Capture the cell that displays the provided text and extract its [x, y] central coordinate. 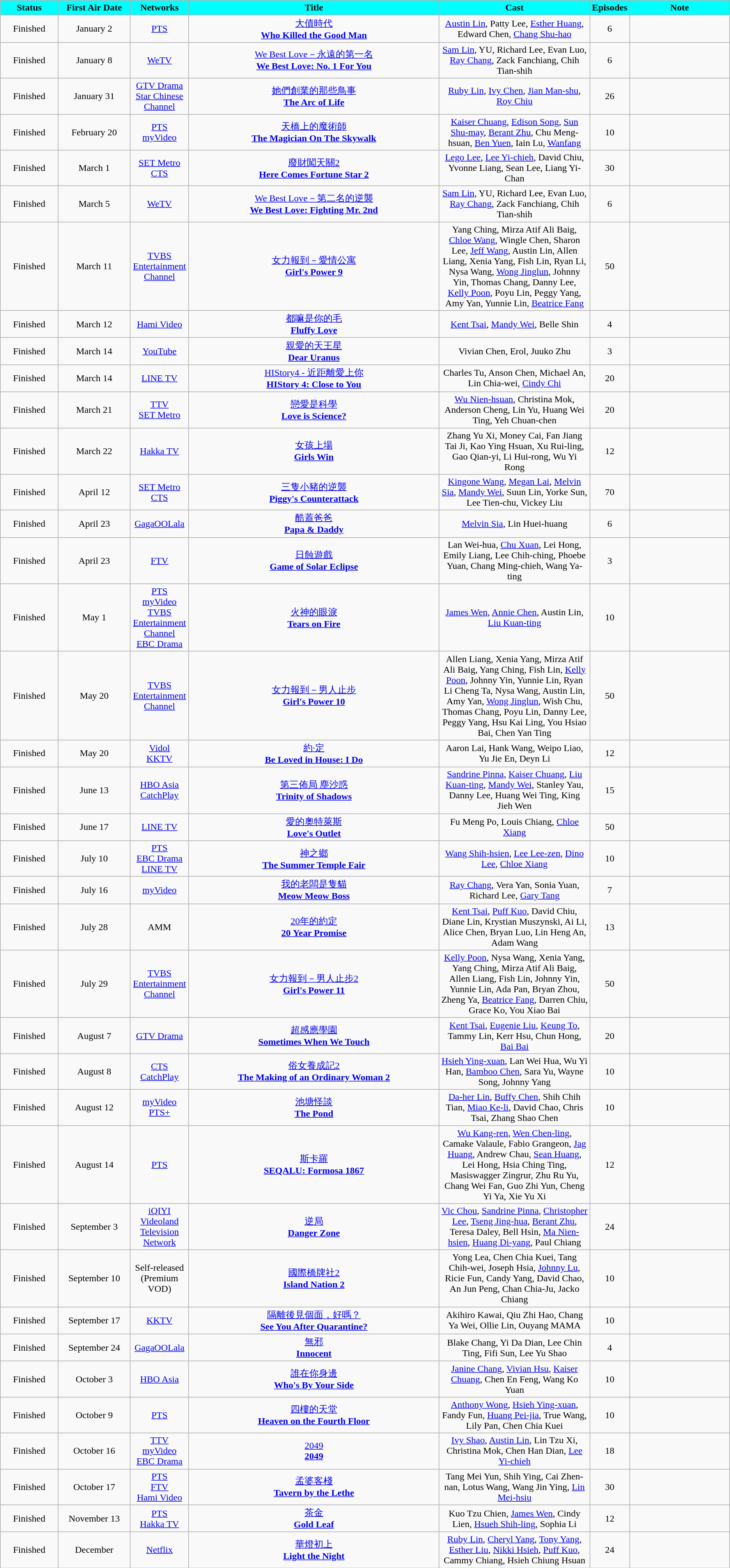
September 3 [94, 1227]
茶金Gold Leaf [314, 1518]
March 21 [94, 410]
We Best Love－永遠的第一名We Best Love: No. 1 For You [314, 60]
August 12 [94, 1107]
火神的眼淚Tears on Fire [314, 617]
逆局Danger Zone [314, 1227]
First Air Date [94, 8]
January 31 [94, 96]
August 14 [94, 1164]
PTSmyVideoTVBS Entertainment ChannelEBC Drama [159, 617]
女孩上場Girls Win [314, 451]
Episodes [610, 8]
Blake Chang, Yi Da Dian, Lee Chin Ting, Fifi Sun, Lee Yu Shao [514, 1348]
都嘛是你的毛Fluffy Love [314, 324]
戀愛是科學Love is Science? [314, 410]
俗女養成記2The Making of an Ordinary Woman 2 [314, 1071]
myVideoPTS+ [159, 1107]
Lan Wei-hua, Chu Xuan, Lei Hong, Emily Liang, Lee Chih-ching, Phoebe Yuan, Chang Ming-chieh, Wang Ya-ting [514, 560]
Austin Lin, Patty Lee, Esther Huang, Edward Chen, Chang Shu-hao [514, 29]
廢財闖天關2Here Comes Fortune Star 2 [314, 168]
myVideo [159, 890]
July 28 [94, 927]
無邪Innocent [314, 1348]
KKTV [159, 1321]
VidolKKTV [159, 753]
October 9 [94, 1415]
GTV DramaStar Chinese Channel [159, 96]
女力報到－男人止步Girl's Power 10 [314, 695]
February 20 [94, 132]
20年的約定20 Year Promise [314, 927]
CTSCatchPlay [159, 1071]
7 [610, 890]
HBO Asia [159, 1379]
Kent Tsai, Mandy Wei, Belle Shin [514, 324]
Cast [514, 8]
September 10 [94, 1279]
Title [314, 8]
神之鄉The Summer Temple Fair [314, 859]
March 12 [94, 324]
愛的奧特萊斯Love's Outlet [314, 827]
December [94, 1550]
PTSFTVHami Video [159, 1487]
GTV Drama [159, 1035]
13 [610, 927]
PTSEBC DramaLINE TV [159, 859]
March 22 [94, 451]
July 10 [94, 859]
January 8 [94, 60]
June 17 [94, 827]
Anthony Wong, Hsieh Ying-xuan, Fandy Fun, Huang Pei-jia, True Wang, Lily Pan, Chen Chia Kuei [514, 1415]
November 13 [94, 1518]
Kent Tsai, Eugenie Liu, Keung To, Tammy Lin, Kerr Hsu, Chun Hong, Bai Bai [514, 1035]
Status [29, 8]
Hami Video [159, 324]
女力報到－愛情公寓Girl's Power 9 [314, 266]
15 [610, 790]
我的老闆是隻貓Meow Meow Boss [314, 890]
May 1 [94, 617]
HBO AsiaCatchPlay [159, 790]
iQIYIVideoland Television Network [159, 1227]
Kaiser Chuang, Edison Song, Sun Shu-may, Berant Zhu, Chu Meng-hsuan, Ben Yuen, Iain Lu, Wanfang [514, 132]
September 17 [94, 1321]
FTV [159, 560]
Vic Chou, Sandrine Pinna, Christopher Lee, Tseng Jing-hua, Berant Zhu, Teresa Daley, Bell Hsin, Ma Nien-hsien, Huang Di-yang, Paul Chiang [514, 1227]
March 5 [94, 204]
三隻小豬的逆襲Piggy's Counterattack [314, 492]
Tang Mei Yun, Shih Ying, Cai Zhen-nan, Lotus Wang, Wang Jin Ying, Lin Mei-hsiu [514, 1487]
Charles Tu, Anson Chen, Michael An, Lin Chia-wei, Cindy Chi [514, 378]
Self-released (Premium VOD) [159, 1279]
隔離後見個面，好嗎？See You After Quarantine? [314, 1321]
Kent Tsai, Puff Kuo, David Chiu, Diane Lin, Krystian Muszynski, Ai Li, Alice Chen, Bryan Luo, Lin Heng An, Adam Wang [514, 927]
Hakka TV [159, 451]
AMM [159, 927]
華燈初上Light the Night [314, 1550]
October 16 [94, 1451]
TTVmyVideoEBC Drama [159, 1451]
Kingone Wang, Megan Lai, Melvin Sia, Mandy Wei, Suun Lin, Yorke Sun, Lee Tien-chu, Vickey Liu [514, 492]
Ray Chang, Vera Yan, Sonia Yuan, Richard Lee, Gary Tang [514, 890]
國際橋牌社2Island Nation 2 [314, 1279]
YouTube [159, 351]
March 11 [94, 266]
天橋上的魔術師The Magician On The Skywalk [314, 132]
Fu Meng Po, Louis Chiang, Chloe Xiang [514, 827]
Zhang Yu Xi, Money Cai, Fan Jiang Tai Ji, Kao Ying Hsuan, Xu Rui-ling, Gao Qian-yi, Li Hui-rong, Wu Yi Rong [514, 451]
Networks [159, 8]
August 8 [94, 1071]
Ivy Shao, Austin Lin, Lin Tzu Xi, Christina Mok, Chen Han Dian, Lee Yi-chieh [514, 1451]
We Best Love－第二名的逆襲We Best Love: Fighting Mr. 2nd [314, 204]
斯卡羅SEQALU: Formosa 1867 [314, 1164]
四樓的天堂Heaven on the Fourth Floor [314, 1415]
Lego Lee, Lee Yi-chieh, David Chiu, Yvonne Liang, Sean Lee, Liang Yi-Chan [514, 168]
大債時代Who Killed the Good Man [314, 29]
October 17 [94, 1487]
池塘怪談The Pond [314, 1107]
June 13 [94, 790]
Sandrine Pinna, Kaiser Chuang, Liu Kuan-ting, Mandy Wei, Stanley Yau, Danny Lee, Huang Wei Ting, King Jieh Wen [514, 790]
親愛的天王星Dear Uranus [314, 351]
James Wen, Annie Chen, Austin Lin, Liu Kuan-ting [514, 617]
April 12 [94, 492]
Netflix [159, 1550]
Ruby Lin, Ivy Chen, Jian Man-shu, Roy Chiu [514, 96]
July 29 [94, 984]
約·定Be Loved in House: I Do [314, 753]
PTSmyVideo [159, 132]
HIStory4 - 近距離愛上你HIStory 4: Close to You [314, 378]
August 7 [94, 1035]
March 1 [94, 168]
Vivian Chen, Erol, Juuko Zhu [514, 351]
Hsieh Ying-xuan, Lan Wei Hua, Wu Yi Han, Bamboo Chen, Sara Yu, Wayne Song, Johnny Yang [514, 1071]
20492049 [314, 1451]
September 24 [94, 1348]
Wu Nien-hsuan, Christina Mok, Anderson Cheng, Lin Yu, Huang Wei Ting, Yeh Chuan-chen [514, 410]
誰在你身邊Who's By Your Side [314, 1379]
Note [679, 8]
PTSHakka TV [159, 1518]
18 [610, 1451]
Kuo Tzu Chien, James Wen, Cindy Lien, Hsueh Shih-ling, Sophia Li [514, 1518]
July 16 [94, 890]
TTVSET Metro [159, 410]
Janine Chang, Vivian Hsu, Kaiser Chuang, Chen En Feng, Wang Ko Yuan [514, 1379]
October 3 [94, 1379]
Melvin Sia, Lin Huei-huang [514, 524]
孟婆客棧Tavern by the Lethe [314, 1487]
她們創業的那些鳥事The Arc of Life [314, 96]
日蝕遊戲Game of Solar Eclipse [314, 560]
January 2 [94, 29]
酷蓋爸爸Papa & Daddy [314, 524]
26 [610, 96]
女力報到－男人止步2Girl's Power 11 [314, 984]
第三佈局 塵沙惑Trinity of Shadows [314, 790]
Yong Lea, Chen Chia Kuei, Tang Chih-wei, Joseph Hsia, Johnny Lu, Ricie Fun, Candy Yang, David Chao, An Jun Peng, Chan Chia-Ju, Jacko Chiang [514, 1279]
Da-her Lin, Buffy Chen, Shih Chih Tian, Miao Ke-li, David Chao, Chris Tsai, Zhang Shao Chen [514, 1107]
超感應學園Sometimes When We Touch [314, 1035]
Ruby Lin, Cheryl Yang, Tony Yang, Esther Liu, Nikki Hsieh, Puff Kuo, Cammy Chiang, Hsieh Chiung Hsuan [514, 1550]
70 [610, 492]
Wang Shih-hsien, Lee Lee-zen, Dino Lee, Chloe Xiang [514, 859]
Aaron Lai, Hank Wang, Weipo Liao, Yu Jie En, Deyn Li [514, 753]
Akihiro Kawai, Qiu Zhi Hao, Chang Ya Wei, Ollie Lin, Ouyang MAMA [514, 1321]
